Extract the [X, Y] coordinate from the center of the cell holding the provided text.  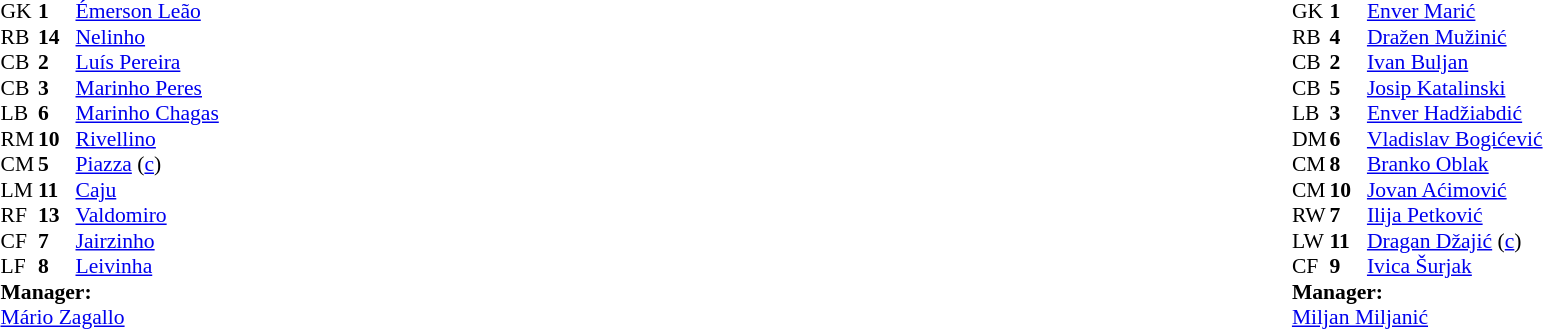
Marinho Chagas [148, 113]
LF [19, 267]
Piazza (c) [148, 165]
14 [57, 37]
Leivinha [148, 267]
Caju [148, 190]
RW [1311, 215]
Valdomiro [148, 215]
Jairzinho [148, 241]
DM [1311, 139]
Enver Hadžiabdić [1455, 113]
Nelinho [148, 37]
Branko Oblak [1455, 165]
4 [1348, 37]
Jovan Aćimović [1455, 190]
13 [57, 215]
Josip Katalinski [1455, 88]
Marinho Peres [148, 88]
Dražen Mužinić [1455, 37]
LM [19, 190]
9 [1348, 267]
Luís Pereira [148, 63]
Ivan Buljan [1455, 63]
RF [19, 215]
Rivellino [148, 139]
Ivica Šurjak [1455, 267]
Dragan Džajić (c) [1455, 241]
RM [19, 139]
Vladislav Bogićević [1455, 139]
LW [1311, 241]
Ilija Petković [1455, 215]
